Output the (x, y) coordinate of the center of the cell containing the given text.  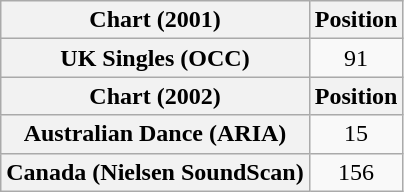
Chart (2001) (155, 20)
15 (356, 134)
91 (356, 58)
Australian Dance (ARIA) (155, 134)
Canada (Nielsen SoundScan) (155, 172)
Chart (2002) (155, 96)
UK Singles (OCC) (155, 58)
156 (356, 172)
